Capture the cell that displays the provided text and extract its (X, Y) central coordinate. 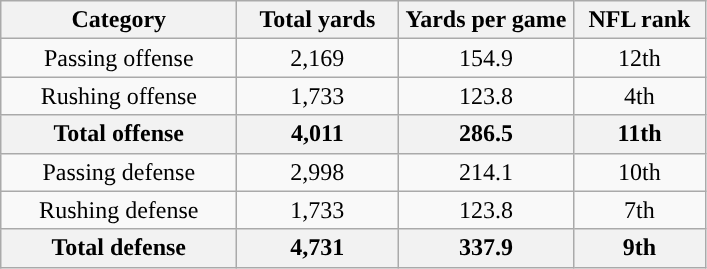
Passing offense (119, 58)
214.1 (486, 172)
NFL rank (640, 20)
4th (640, 96)
4,731 (318, 248)
2,998 (318, 172)
Category (119, 20)
Total yards (318, 20)
Passing defense (119, 172)
11th (640, 134)
Total offense (119, 134)
Rushing defense (119, 210)
Total defense (119, 248)
Yards per game (486, 20)
12th (640, 58)
286.5 (486, 134)
10th (640, 172)
4,011 (318, 134)
154.9 (486, 58)
9th (640, 248)
7th (640, 210)
2,169 (318, 58)
Rushing offense (119, 96)
337.9 (486, 248)
